For the text-containing cell, return its midpoint in (X, Y) coordinate format. 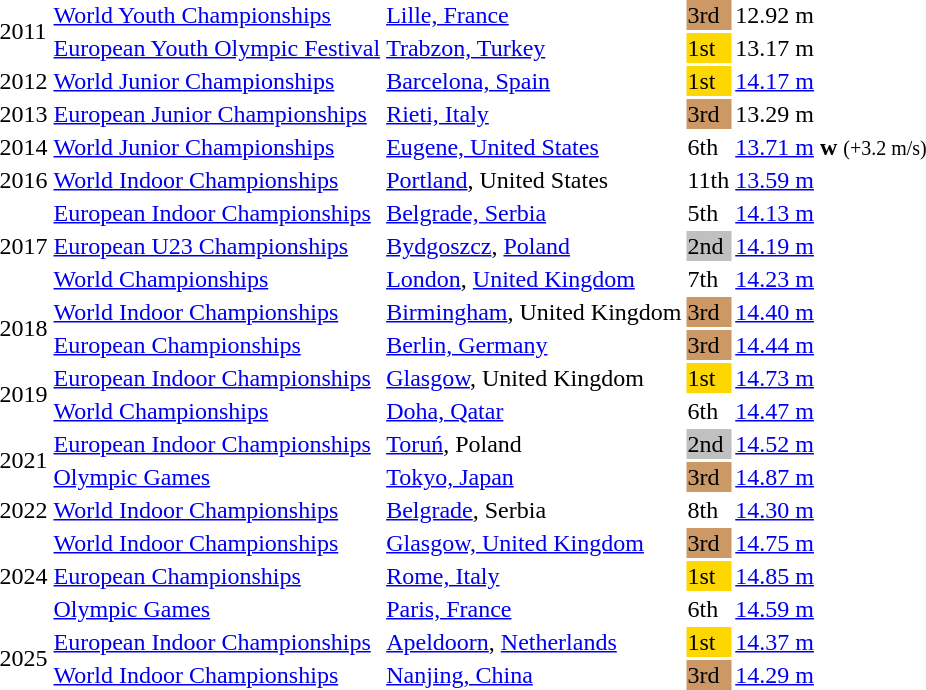
Tokyo, Japan (534, 477)
Trabzon, Turkey (534, 48)
Lille, France (534, 15)
5th (708, 213)
Barcelona, Spain (534, 81)
11th (708, 180)
Birmingham, United Kingdom (534, 312)
Apeldoorn, Netherlands (534, 642)
European U23 Championships (217, 246)
Doha, Qatar (534, 411)
7th (708, 279)
8th (708, 510)
Rieti, Italy (534, 114)
Toruń, Poland (534, 444)
Paris, France (534, 609)
Nanjing, China (534, 675)
London, United Kingdom (534, 279)
Eugene, United States (534, 147)
Rome, Italy (534, 576)
Portland, United States (534, 180)
World Youth Championships (217, 15)
Bydgoszcz, Poland (534, 246)
European Junior Championships (217, 114)
Berlin, Germany (534, 345)
European Youth Olympic Festival (217, 48)
